Pinpoint the cell where the given text exists, returning its [X, Y] midpoint coordinate. 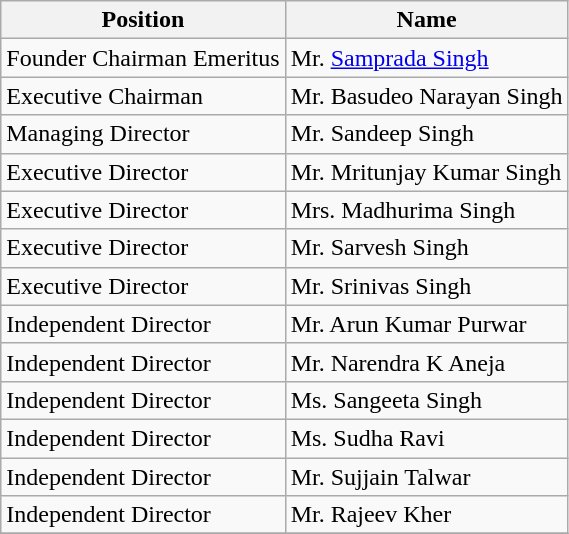
Founder Chairman Emeritus [143, 58]
Mr. Arun Kumar Purwar [426, 324]
Ms. Sudha Ravi [426, 438]
Mr. Basudeo Narayan Singh [426, 96]
Mr. Srinivas Singh [426, 286]
Managing Director [143, 134]
Executive Chairman [143, 96]
Mrs. Madhurima Singh [426, 210]
Mr. Sarvesh Singh [426, 248]
Position [143, 20]
Mr. Rajeev Kher [426, 515]
Mr. Sujjain Talwar [426, 477]
Mr. Narendra K Aneja [426, 362]
Ms. Sangeeta Singh [426, 400]
Mr. Sandeep Singh [426, 134]
Name [426, 20]
Mr. Mritunjay Kumar Singh [426, 172]
Mr. Samprada Singh [426, 58]
